Search for the cell housing the specified text and yield its (X, Y) center coordinate. 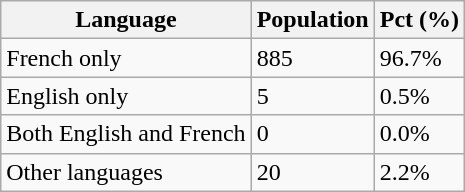
English only (126, 96)
French only (126, 58)
2.2% (419, 172)
0.0% (419, 134)
Pct (%) (419, 20)
20 (312, 172)
96.7% (419, 58)
Other languages (126, 172)
Both English and French (126, 134)
0 (312, 134)
Population (312, 20)
885 (312, 58)
0.5% (419, 96)
5 (312, 96)
Language (126, 20)
